Locate the cell with the specified text and output its [x, y] center coordinate. 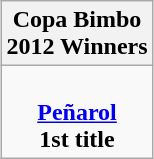
Peñarol1st title [77, 112]
Copa Bimbo2012 Winners [77, 34]
